From the cell containing the given text, extract its center point as (x, y) coordinate. 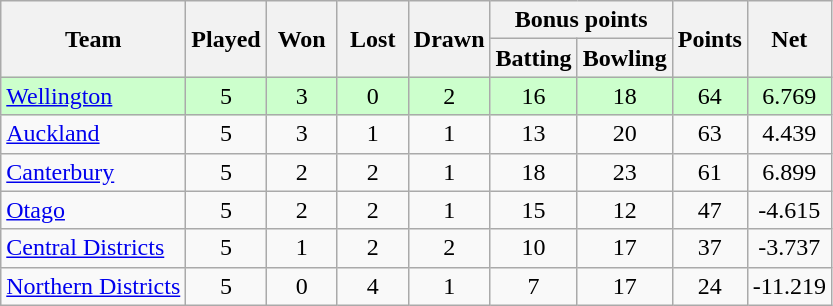
20 (624, 134)
-11.219 (789, 286)
6.769 (789, 96)
Bowling (624, 58)
Lost (372, 39)
7 (534, 286)
61 (710, 172)
Wellington (94, 96)
Played (226, 39)
37 (710, 248)
16 (534, 96)
Drawn (449, 39)
4 (372, 286)
Central Districts (94, 248)
6.899 (789, 172)
Auckland (94, 134)
64 (710, 96)
24 (710, 286)
Otago (94, 210)
15 (534, 210)
47 (710, 210)
12 (624, 210)
Canterbury (94, 172)
4.439 (789, 134)
23 (624, 172)
Northern Districts (94, 286)
Points (710, 39)
63 (710, 134)
Team (94, 39)
Batting (534, 58)
Bonus points (581, 20)
-4.615 (789, 210)
Won (302, 39)
Net (789, 39)
13 (534, 134)
-3.737 (789, 248)
10 (534, 248)
